Search for the cell housing the specified text and yield its (x, y) center coordinate. 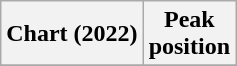
Chart (2022) (72, 34)
Peakposition (189, 34)
